Return (x, y) of the center of cell containing provided text 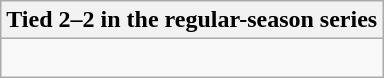
Tied 2–2 in the regular-season series (192, 20)
